Identify which cell holds the provided text, then report its [x, y] central coordinate. 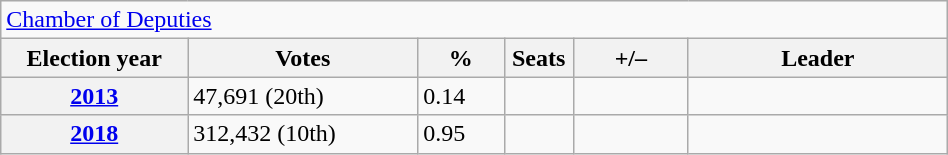
Chamber of Deputies [474, 20]
2013 [94, 96]
0.14 [461, 96]
2018 [94, 134]
47,691 (20th) [303, 96]
Seats [538, 58]
312,432 (10th) [303, 134]
Leader [818, 58]
0.95 [461, 134]
Election year [94, 58]
+/– [630, 58]
Votes [303, 58]
% [461, 58]
